Output the (X, Y) coordinate of the center of the cell containing the given text.  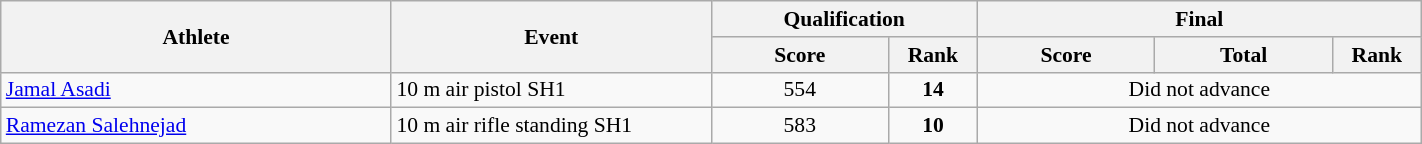
Qualification (844, 19)
10 m air pistol SH1 (551, 90)
583 (800, 126)
554 (800, 90)
Athlete (196, 36)
Total (1244, 55)
Ramezan Salehnejad (196, 126)
10 (934, 126)
Jamal Asadi (196, 90)
Final (1199, 19)
Event (551, 36)
14 (934, 90)
10 m air rifle standing SH1 (551, 126)
